Capture the cell that displays the provided text and extract its (X, Y) central coordinate. 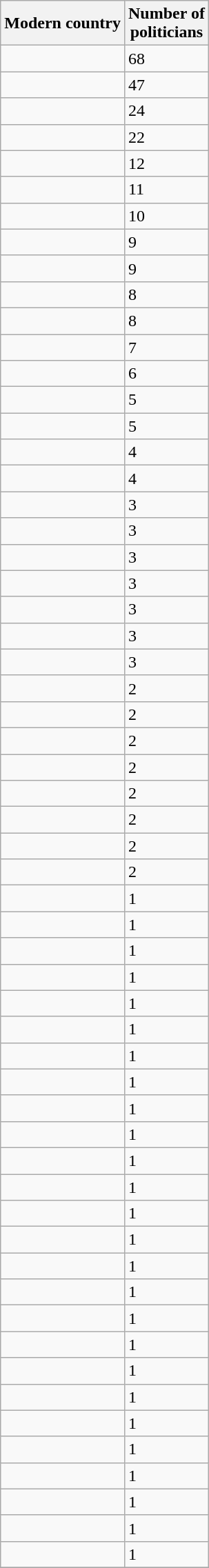
10 (166, 216)
12 (166, 163)
68 (166, 59)
11 (166, 190)
7 (166, 347)
24 (166, 111)
Modern country (63, 23)
22 (166, 137)
6 (166, 374)
Number ofpoliticians (166, 23)
47 (166, 85)
